For the text-containing cell, return its midpoint in (X, Y) coordinate format. 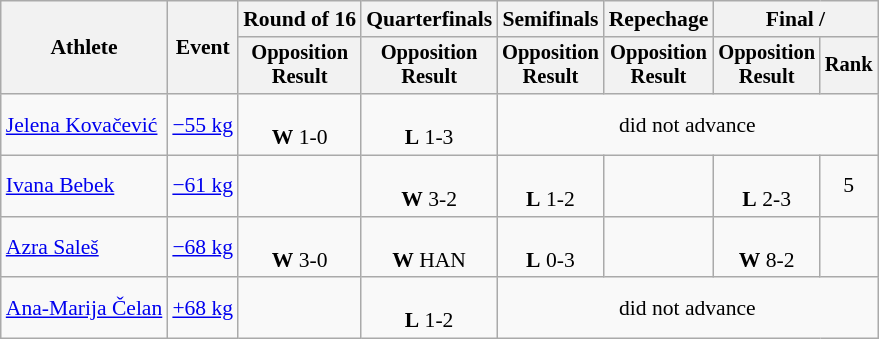
L 0-3 (550, 248)
L 2-3 (766, 186)
5 (849, 186)
−61 kg (202, 186)
Round of 16 (300, 19)
Semifinals (550, 19)
Ana-Marija Čelan (84, 308)
−68 kg (202, 248)
W 3-0 (300, 248)
W 3-2 (429, 186)
Athlete (84, 48)
Rank (849, 66)
Final / (795, 19)
Jelena Kovačević (84, 124)
W 8-2 (766, 248)
W 1-0 (300, 124)
−55 kg (202, 124)
L 1-3 (429, 124)
Quarterfinals (429, 19)
Event (202, 48)
Ivana Bebek (84, 186)
+68 kg (202, 308)
W HAN (429, 248)
Azra Saleš (84, 248)
Repechage (659, 19)
